Locate the cell with the specified text and output its [X, Y] center coordinate. 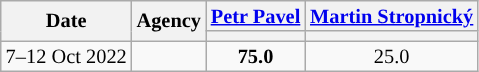
Date [66, 20]
75.0 [256, 56]
Petr Pavel [256, 16]
7–12 Oct 2022 [66, 56]
Martin Stropnický [392, 16]
25.0 [392, 56]
Agency [169, 20]
